Determine the [x, y] coordinate at the center of the cell enclosing the given text.  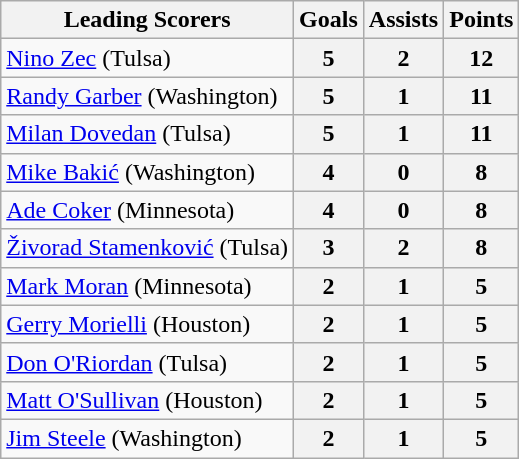
Assists [403, 20]
Živorad Stamenković (Tulsa) [148, 248]
Milan Dovedan (Tulsa) [148, 134]
Mark Moran (Minnesota) [148, 286]
Leading Scorers [148, 20]
Goals [329, 20]
Don O'Riordan (Tulsa) [148, 362]
Matt O'Sullivan (Houston) [148, 400]
Gerry Morielli (Houston) [148, 324]
12 [482, 58]
Points [482, 20]
Randy Garber (Washington) [148, 96]
Mike Bakić (Washington) [148, 172]
Nino Zec (Tulsa) [148, 58]
Ade Coker (Minnesota) [148, 210]
3 [329, 248]
Jim Steele (Washington) [148, 438]
